Provide the (x, y) coordinate of the cell's center where the given text is located.  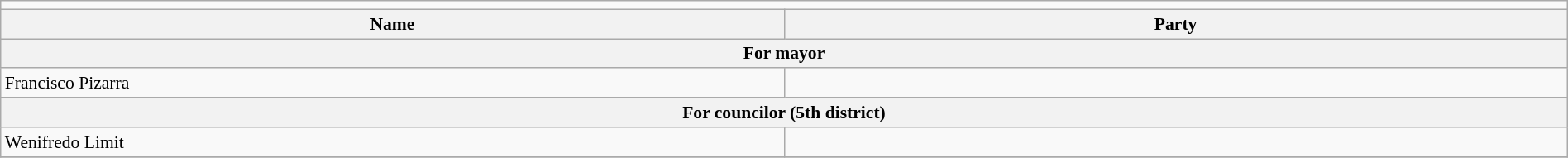
For mayor (784, 54)
Name (392, 24)
For councilor (5th district) (784, 113)
Party (1176, 24)
Wenifredo Limit (392, 142)
Francisco Pizarra (392, 84)
